Find where the given text appears and provide that cell's center as (x, y) coordinate. 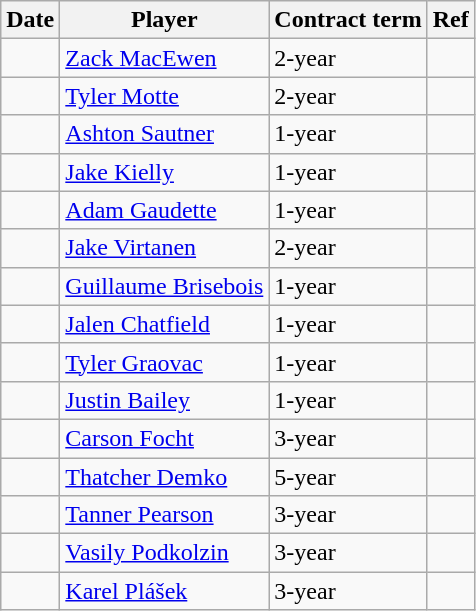
Karel Plášek (164, 591)
Player (164, 20)
Thatcher Demko (164, 477)
Ref (450, 20)
Vasily Podkolzin (164, 553)
Ashton Sautner (164, 134)
Jake Virtanen (164, 248)
Tyler Motte (164, 96)
Jalen Chatfield (164, 324)
Zack MacEwen (164, 58)
Contract term (348, 20)
Carson Focht (164, 438)
5-year (348, 477)
Tyler Graovac (164, 362)
Jake Kielly (164, 172)
Date (30, 20)
Tanner Pearson (164, 515)
Adam Gaudette (164, 210)
Guillaume Brisebois (164, 286)
Justin Bailey (164, 400)
